Provide the [x, y] coordinate of the cell's center where the given text is located.  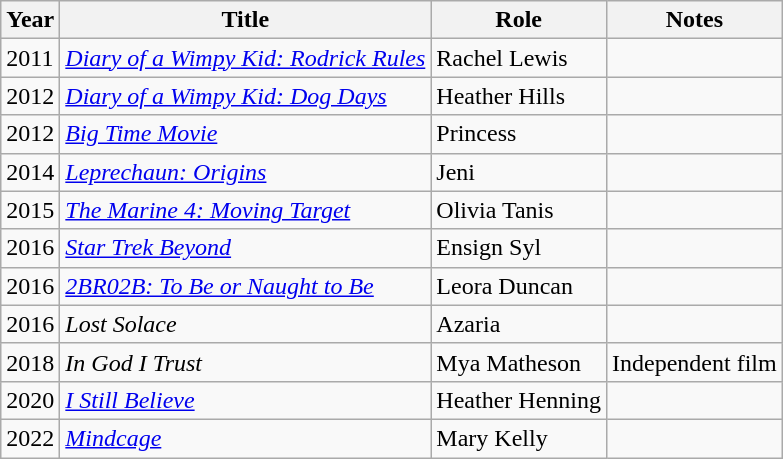
Rachel Lewis [519, 58]
Independent film [694, 362]
Diary of a Wimpy Kid: Dog Days [246, 96]
2020 [30, 400]
Jeni [519, 172]
Leora Duncan [519, 286]
Role [519, 20]
Olivia Tanis [519, 210]
Heather Hills [519, 96]
Azaria [519, 324]
Heather Henning [519, 400]
In God I Trust [246, 362]
Title [246, 20]
Diary of a Wimpy Kid: Rodrick Rules [246, 58]
The Marine 4: Moving Target [246, 210]
Notes [694, 20]
Mary Kelly [519, 438]
Princess [519, 134]
2022 [30, 438]
2015 [30, 210]
Ensign Syl [519, 248]
Leprechaun: Origins [246, 172]
Mya Matheson [519, 362]
2BR02B: To Be or Naught to Be [246, 286]
Lost Solace [246, 324]
Star Trek Beyond [246, 248]
Mindcage [246, 438]
I Still Believe [246, 400]
2014 [30, 172]
Year [30, 20]
2011 [30, 58]
Big Time Movie [246, 134]
2018 [30, 362]
